Extract the [x, y] coordinate from the center of the cell holding the provided text.  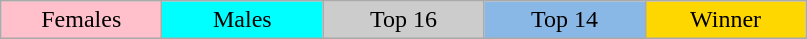
Winner [726, 20]
Females [82, 20]
Top 16 [404, 20]
Males [242, 20]
Top 14 [564, 20]
